Return (x, y) of the center of cell containing provided text 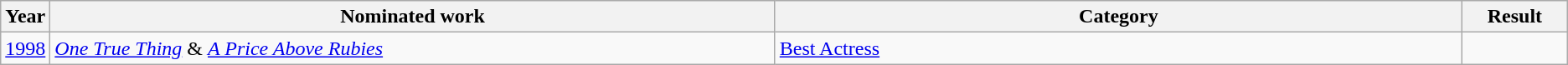
Category (1118, 17)
One True Thing & A Price Above Rubies (412, 48)
Nominated work (412, 17)
Best Actress (1118, 48)
1998 (25, 48)
Year (25, 17)
Result (1515, 17)
